Output the [X, Y] coordinate of the center of the cell containing the given text.  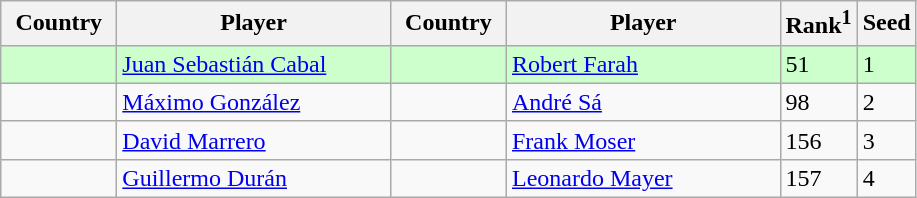
4 [886, 178]
David Marrero [254, 140]
157 [818, 178]
Frank Moser [643, 140]
98 [818, 102]
Rank1 [818, 24]
Juan Sebastián Cabal [254, 64]
2 [886, 102]
André Sá [643, 102]
Robert Farah [643, 64]
51 [818, 64]
Guillermo Durán [254, 178]
3 [886, 140]
Máximo González [254, 102]
1 [886, 64]
Leonardo Mayer [643, 178]
Seed [886, 24]
156 [818, 140]
